Search for the cell housing the specified text and yield its [X, Y] center coordinate. 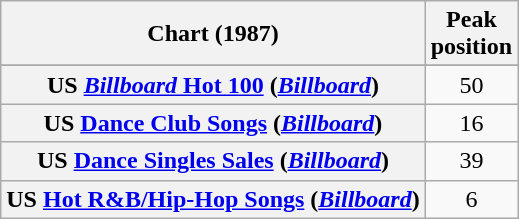
Peakposition [471, 34]
US Dance Singles Sales (Billboard) [213, 161]
US Dance Club Songs (Billboard) [213, 123]
39 [471, 161]
Chart (1987) [213, 34]
50 [471, 85]
16 [471, 123]
US Hot R&B/Hip-Hop Songs (Billboard) [213, 199]
US Billboard Hot 100 (Billboard) [213, 85]
6 [471, 199]
